From the cell containing the given text, extract its center point as (X, Y) coordinate. 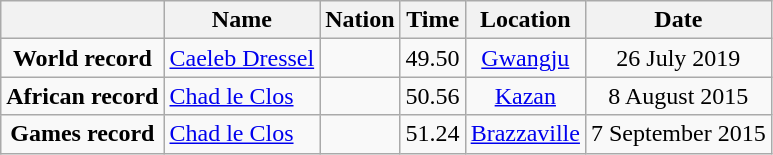
7 September 2015 (678, 134)
Kazan (525, 96)
Nation (360, 20)
49.50 (432, 58)
8 August 2015 (678, 96)
African record (82, 96)
Time (432, 20)
51.24 (432, 134)
Caeleb Dressel (242, 58)
26 July 2019 (678, 58)
World record (82, 58)
Name (242, 20)
Gwangju (525, 58)
Date (678, 20)
Brazzaville (525, 134)
Games record (82, 134)
50.56 (432, 96)
Location (525, 20)
